Output the (X, Y) coordinate of the center of the cell containing the given text.  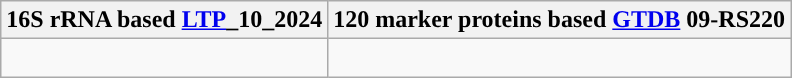
120 marker proteins based GTDB 09-RS220 (560, 20)
16S rRNA based LTP_10_2024 (164, 20)
